Detect which cell encompasses the target text, then output its (x, y) center coordinate. 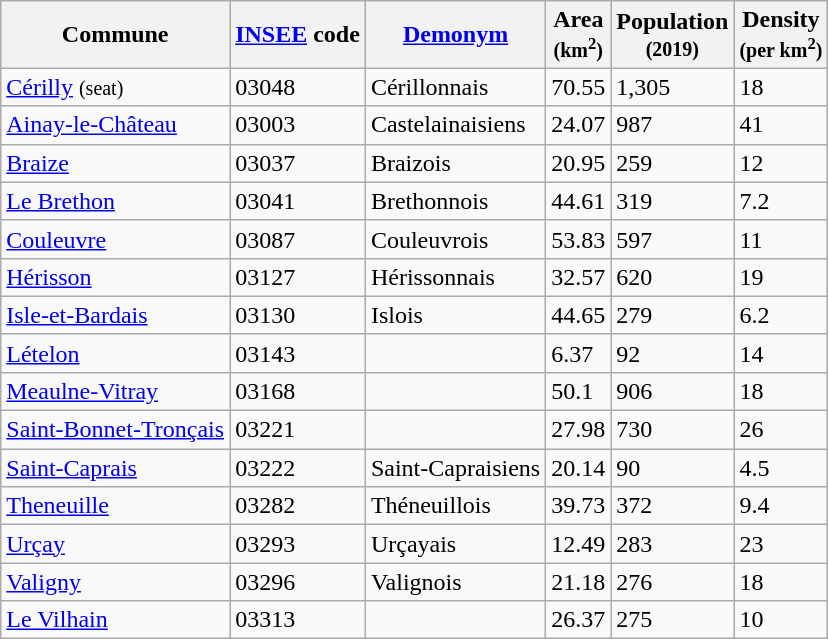
03048 (298, 87)
6.2 (781, 315)
Ainay-le-Château (116, 125)
03222 (298, 468)
19 (781, 277)
44.65 (578, 315)
Hérisson (116, 277)
03003 (298, 125)
987 (672, 125)
11 (781, 239)
50.1 (578, 391)
03221 (298, 430)
Demonym (455, 34)
03127 (298, 277)
Couleuvre (116, 239)
Cérilly (seat) (116, 87)
9.4 (781, 506)
03037 (298, 163)
Saint-Caprais (116, 468)
41 (781, 125)
03130 (298, 315)
20.95 (578, 163)
372 (672, 506)
Lételon (116, 353)
14 (781, 353)
Braize (116, 163)
20.14 (578, 468)
10 (781, 620)
259 (672, 163)
24.07 (578, 125)
Meaulne-Vitray (116, 391)
Brethonnois (455, 201)
26 (781, 430)
Castelainaisiens (455, 125)
Hérissonnais (455, 277)
275 (672, 620)
44.61 (578, 201)
90 (672, 468)
Le Brethon (116, 201)
03143 (298, 353)
Le Vilhain (116, 620)
70.55 (578, 87)
Théneuillois (455, 506)
03041 (298, 201)
Urçayais (455, 544)
4.5 (781, 468)
INSEE code (298, 34)
03087 (298, 239)
Cérillonnais (455, 87)
Theneuille (116, 506)
276 (672, 582)
12.49 (578, 544)
26.37 (578, 620)
Valignois (455, 582)
Islois (455, 315)
12 (781, 163)
03282 (298, 506)
597 (672, 239)
Braizois (455, 163)
Saint-Bonnet-Tronçais (116, 430)
23 (781, 544)
319 (672, 201)
03313 (298, 620)
Urçay (116, 544)
279 (672, 315)
21.18 (578, 582)
03296 (298, 582)
Density(per km2) (781, 34)
53.83 (578, 239)
Area(km2) (578, 34)
Population(2019) (672, 34)
730 (672, 430)
92 (672, 353)
1,305 (672, 87)
Valigny (116, 582)
Isle-et-Bardais (116, 315)
32.57 (578, 277)
906 (672, 391)
7.2 (781, 201)
620 (672, 277)
283 (672, 544)
03168 (298, 391)
03293 (298, 544)
27.98 (578, 430)
6.37 (578, 353)
Commune (116, 34)
Couleuvrois (455, 239)
Saint-Capraisiens (455, 468)
39.73 (578, 506)
